For the text-containing cell, return its midpoint in [x, y] coordinate format. 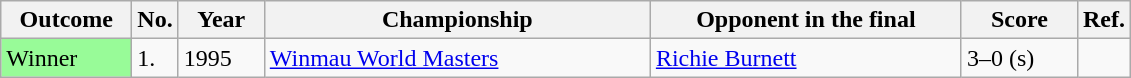
Championship [457, 20]
Outcome [66, 20]
1995 [221, 58]
Winner [66, 58]
Year [221, 20]
Opponent in the final [806, 20]
Ref. [1104, 20]
3–0 (s) [1019, 58]
Score [1019, 20]
No. [155, 20]
1. [155, 58]
Richie Burnett [806, 58]
Winmau World Masters [457, 58]
